Find where the given text appears and provide that cell's center as (X, Y) coordinate. 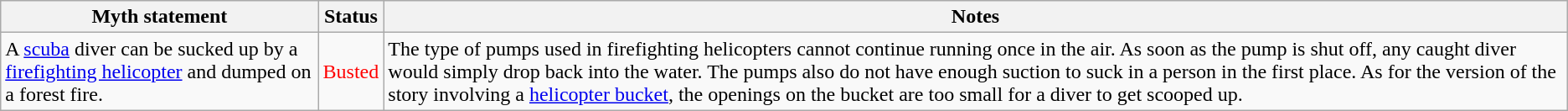
Status (351, 17)
Busted (351, 71)
Myth statement (159, 17)
Notes (975, 17)
A scuba diver can be sucked up by a firefighting helicopter and dumped on a forest fire. (159, 71)
